Locate the cell with the specified text and output its [x, y] center coordinate. 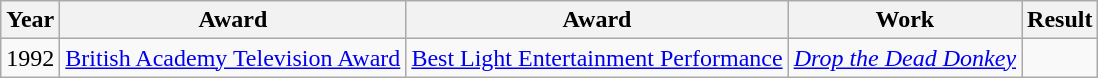
British Academy Television Award [233, 58]
Best Light Entertainment Performance [597, 58]
Work [904, 20]
Year [30, 20]
1992 [30, 58]
Drop the Dead Donkey [904, 58]
Result [1060, 20]
